Extract the [X, Y] coordinate from the center of the cell holding the provided text.  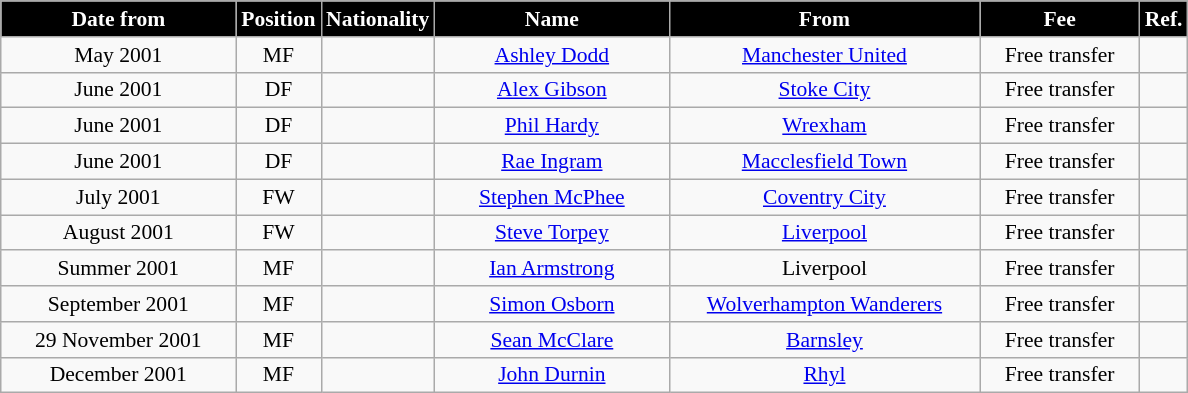
Phil Hardy [552, 126]
Stephen McPhee [552, 197]
John Durnin [552, 375]
December 2001 [118, 375]
Rae Ingram [552, 162]
Steve Torpey [552, 233]
Wrexham [824, 126]
Coventry City [824, 197]
Name [552, 19]
29 November 2001 [118, 340]
Summer 2001 [118, 269]
Simon Osborn [552, 304]
July 2001 [118, 197]
Stoke City [824, 90]
Sean McClare [552, 340]
Macclesfield Town [824, 162]
August 2001 [118, 233]
From [824, 19]
Ashley Dodd [552, 55]
Barnsley [824, 340]
Rhyl [824, 375]
Manchester United [824, 55]
Ref. [1164, 19]
September 2001 [118, 304]
Date from [118, 19]
May 2001 [118, 55]
Ian Armstrong [552, 269]
Fee [1060, 19]
Wolverhampton Wanderers [824, 304]
Nationality [378, 19]
Alex Gibson [552, 90]
Position [278, 19]
